Capture the cell that displays the provided text and extract its [X, Y] central coordinate. 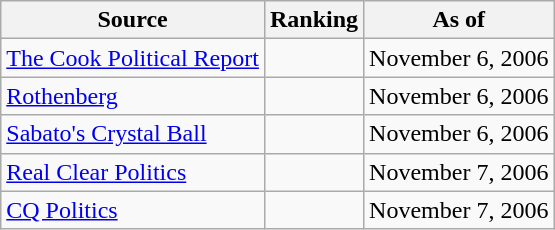
Source [133, 20]
As of [459, 20]
Sabato's Crystal Ball [133, 134]
CQ Politics [133, 210]
Ranking [314, 20]
Rothenberg [133, 96]
Real Clear Politics [133, 172]
The Cook Political Report [133, 58]
